Detect which cell encompasses the target text, then output its [x, y] center coordinate. 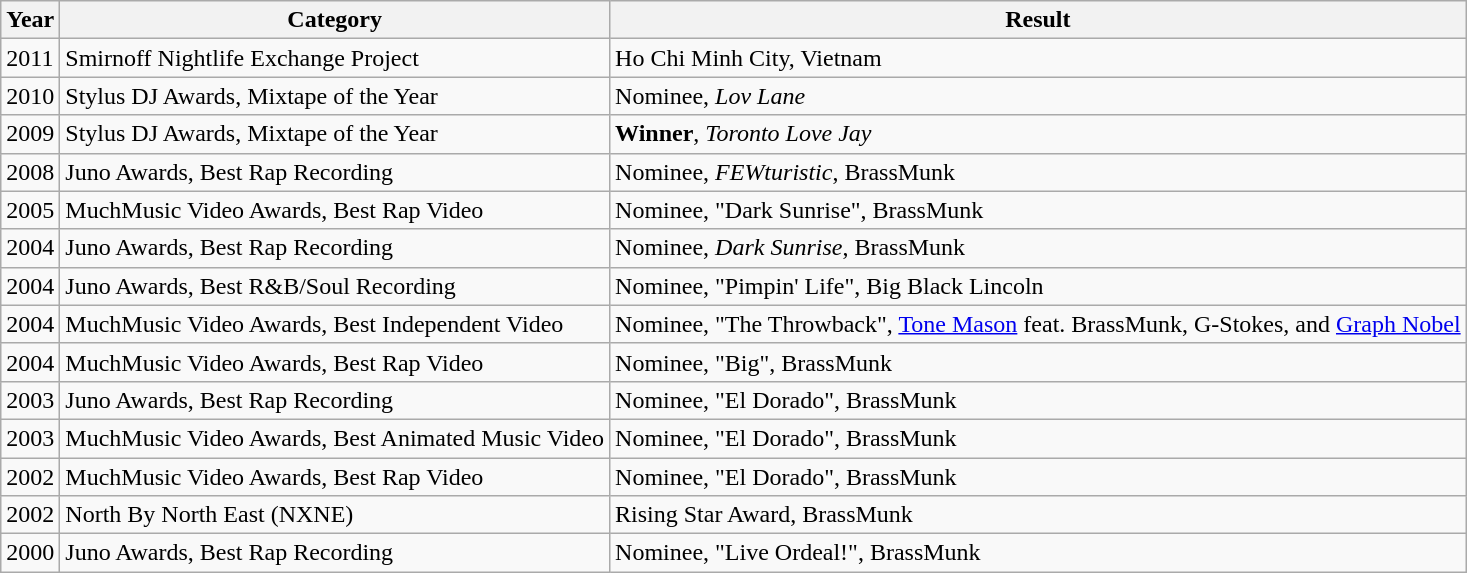
2011 [30, 58]
Result [1038, 20]
2010 [30, 96]
2005 [30, 210]
MuchMusic Video Awards, Best Animated Music Video [335, 438]
Nominee, Dark Sunrise, BrassMunk [1038, 248]
Juno Awards, Best R&B/Soul Recording [335, 286]
Year [30, 20]
Nominee, "The Throwback", Tone Mason feat. BrassMunk, G-Stokes, and Graph Nobel [1038, 324]
North By North East (NXNE) [335, 515]
Nominee, "Dark Sunrise", BrassMunk [1038, 210]
Nominee, Lov Lane [1038, 96]
MuchMusic Video Awards, Best Independent Video [335, 324]
Category [335, 20]
Nominee, "Big", BrassMunk [1038, 362]
Winner, Toronto Love Jay [1038, 134]
2000 [30, 553]
Smirnoff Nightlife Exchange Project [335, 58]
Nominee, FEWturistic, BrassMunk [1038, 172]
2009 [30, 134]
Rising Star Award, BrassMunk [1038, 515]
Ho Chi Minh City, Vietnam [1038, 58]
Nominee, "Live Ordeal!", BrassMunk [1038, 553]
2008 [30, 172]
Nominee, "Pimpin' Life", Big Black Lincoln [1038, 286]
